Search for the cell housing the specified text and yield its (x, y) center coordinate. 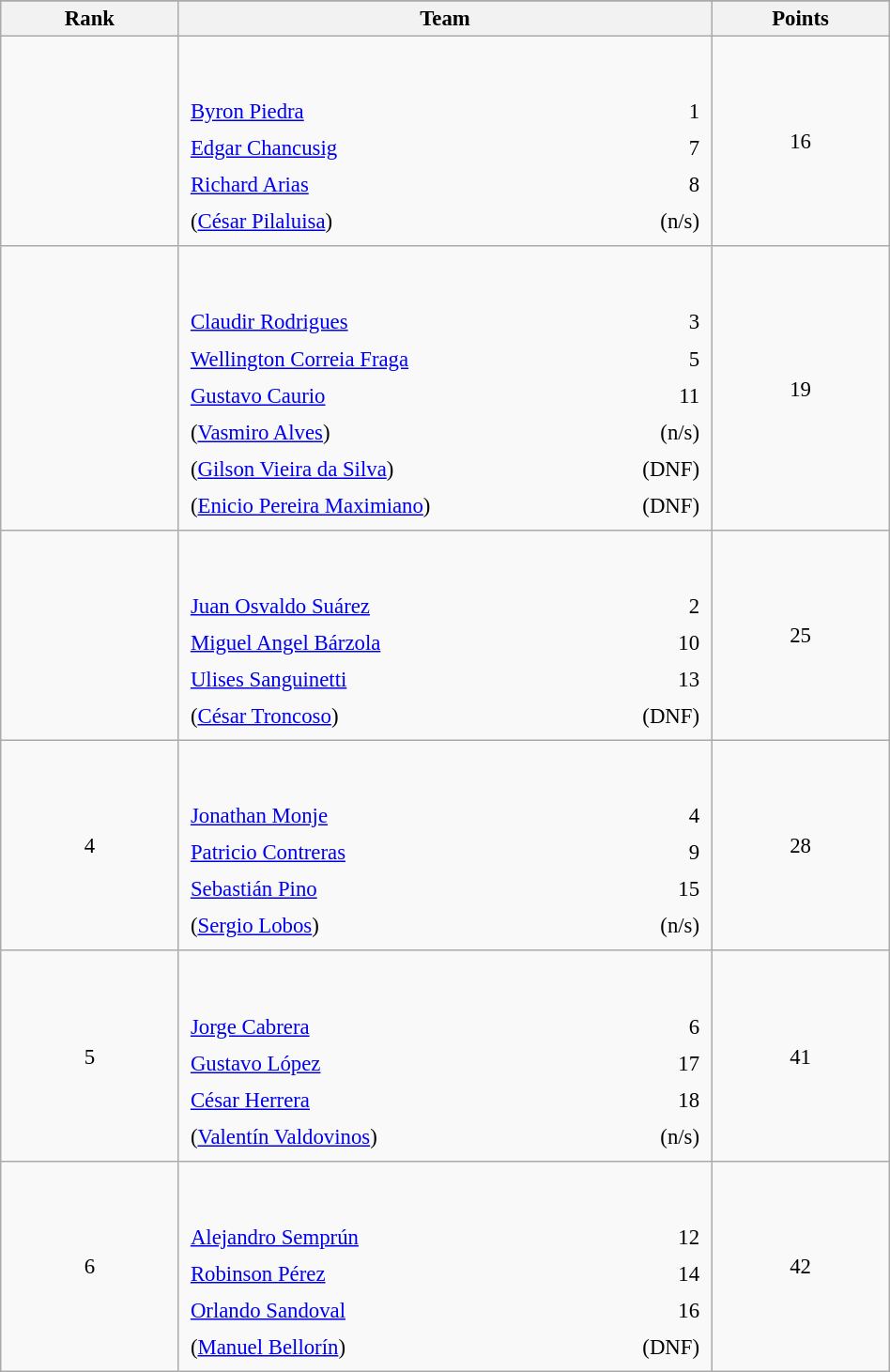
Team (445, 19)
Robinson Pérez (374, 1273)
9 (646, 853)
19 (800, 388)
41 (800, 1056)
(Gilson Vieira da Silva) (390, 469)
Byron Piedra (383, 112)
Miguel Angel Bárzola (379, 642)
Jorge Cabrera (392, 1026)
Wellington Correia Fraga (390, 359)
(Valentín Valdovinos) (392, 1136)
(Vasmiro Alves) (390, 432)
Juan Osvaldo Suárez (379, 606)
Jonathan Monje 4 Patricio Contreras 9 Sebastián Pino 15 (Sergio Lobos) (n/s) (445, 846)
Alejandro Semprún (374, 1237)
Gustavo López (392, 1063)
Points (800, 19)
8 (644, 185)
Edgar Chancusig (383, 148)
42 (800, 1267)
1 (644, 112)
Orlando Sandoval (374, 1310)
(Manuel Bellorín) (374, 1347)
Ulises Sanguinetti (379, 679)
12 (634, 1237)
3 (650, 322)
18 (653, 1100)
(César Pilaluisa) (383, 222)
13 (640, 679)
(César Troncoso) (379, 716)
10 (640, 642)
Juan Osvaldo Suárez 2 Miguel Angel Bárzola 10 Ulises Sanguinetti 13 (César Troncoso) (DNF) (445, 636)
14 (634, 1273)
17 (653, 1063)
15 (646, 889)
(Enicio Pereira Maximiano) (390, 505)
25 (800, 636)
(Sergio Lobos) (385, 926)
Byron Piedra 1 Edgar Chancusig 7 Richard Arias 8 (César Pilaluisa) (n/s) (445, 142)
Jorge Cabrera 6 Gustavo López 17 César Herrera 18 (Valentín Valdovinos) (n/s) (445, 1056)
Alejandro Semprún 12 Robinson Pérez 14 Orlando Sandoval 16 (Manuel Bellorín) (DNF) (445, 1267)
7 (644, 148)
Patricio Contreras (385, 853)
Claudir Rodrigues (390, 322)
Rank (90, 19)
Jonathan Monje (385, 816)
2 (640, 606)
Gustavo Caurio (390, 395)
28 (800, 846)
11 (650, 395)
Richard Arias (383, 185)
Sebastián Pino (385, 889)
César Herrera (392, 1100)
